Determine the (x, y) coordinate at the center of the cell enclosing the given text.  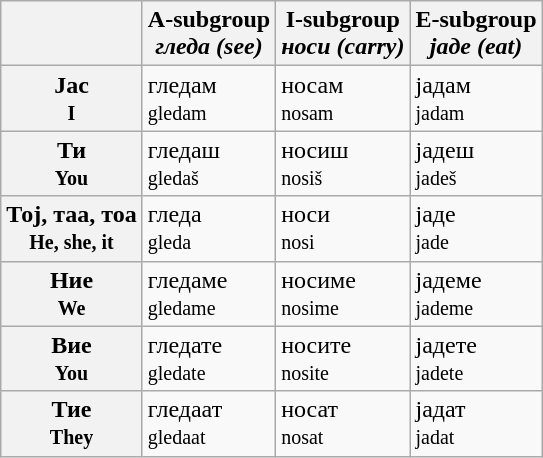
E-subgroupјаде (eat) (476, 34)
јадамjadam (476, 98)
ВиеYou (72, 358)
ЈасI (72, 98)
носиnosi (343, 228)
гледатеgledate (208, 358)
гледаме gledame (208, 294)
јадешjadeš (476, 164)
Тој, таа, тоаHe, she, it (72, 228)
носатnosat (343, 424)
јадатjadat (476, 424)
носишnosiš (343, 164)
јадеjade (476, 228)
A-subgroupгледа (see) (208, 34)
јадетеjadete (476, 358)
носитеnosite (343, 358)
НиеWe (72, 294)
носимеnosime (343, 294)
ТиYou (72, 164)
ТиеThey (72, 424)
гледамgledam (208, 98)
јадеме jademe (476, 294)
гледаат gledaat (208, 424)
I-subgroupноси (carry) (343, 34)
гледашgledaš (208, 164)
гледаgleda (208, 228)
носамnosam (343, 98)
